Provide the (x, y) coordinate of the cell's center where the given text is located.  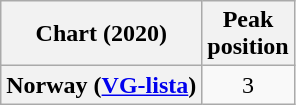
Norway (VG-lista) (102, 85)
3 (248, 85)
Peakposition (248, 34)
Chart (2020) (102, 34)
